From the cell containing the given text, extract its center point as [X, Y] coordinate. 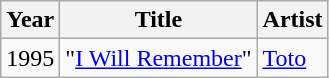
"I Will Remember" [158, 58]
Title [158, 20]
Artist [292, 20]
Toto [292, 58]
1995 [30, 58]
Year [30, 20]
